For the text-containing cell, return its midpoint in [X, Y] coordinate format. 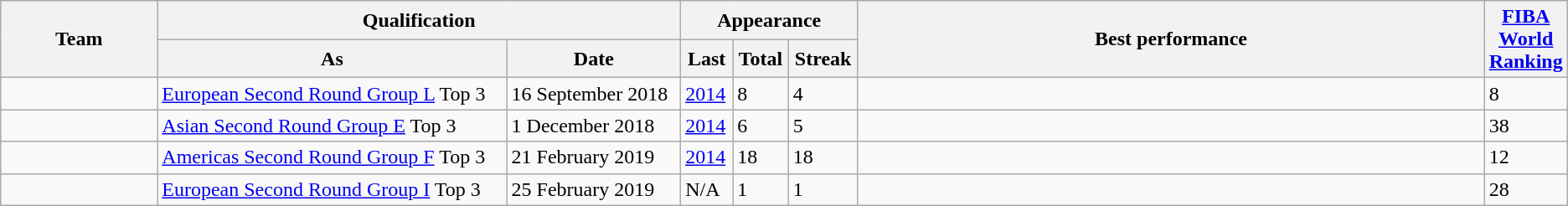
Americas Second Round Group F Top 3 [332, 157]
Asian Second Round Group E Top 3 [332, 126]
28 [1526, 189]
FIBA World Ranking [1526, 39]
Streak [823, 59]
Total [761, 59]
21 February 2019 [594, 157]
6 [761, 126]
12 [1526, 157]
Qualification [419, 20]
16 September 2018 [594, 94]
As [332, 59]
1 December 2018 [594, 126]
European Second Round Group I Top 3 [332, 189]
Team [79, 39]
Appearance [769, 20]
5 [823, 126]
N/A [707, 189]
4 [823, 94]
Last [707, 59]
Best performance [1171, 39]
Date [594, 59]
38 [1526, 126]
25 February 2019 [594, 189]
European Second Round Group L Top 3 [332, 94]
